Scan for the cell matching the given text and deliver its [X, Y] coordinate at center. 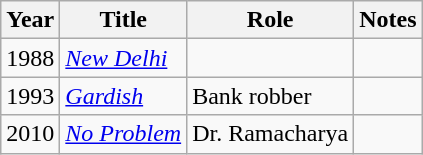
New Delhi [124, 58]
Gardish [124, 96]
1993 [30, 96]
Title [124, 20]
1988 [30, 58]
Year [30, 20]
2010 [30, 134]
No Problem [124, 134]
Role [270, 20]
Dr. Ramacharya [270, 134]
Notes [388, 20]
Bank robber [270, 96]
